Pinpoint the cell where the given text exists, returning its (x, y) midpoint coordinate. 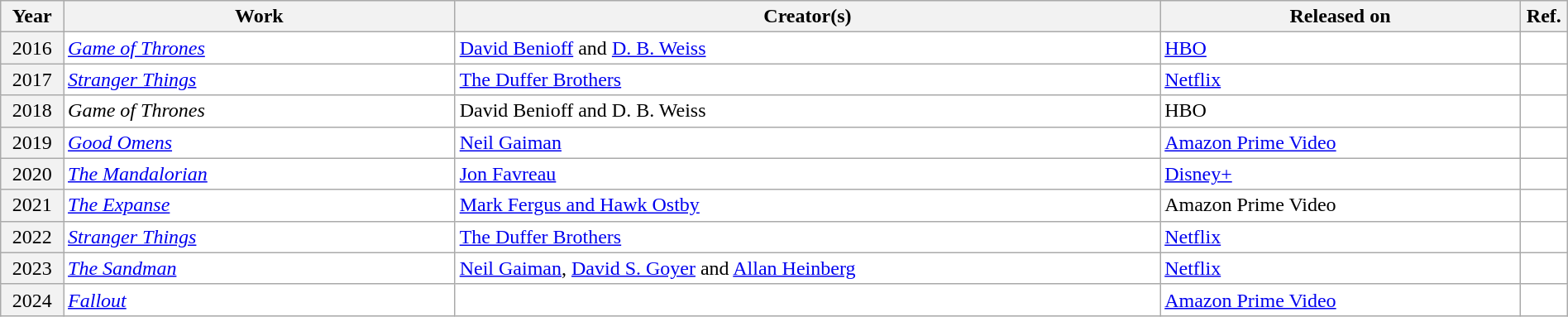
Neil Gaiman, David S. Goyer and Allan Heinberg (807, 268)
Disney+ (1341, 174)
2023 (32, 268)
The Sandman (260, 268)
2020 (32, 174)
Mark Fergus and Hawk Ostby (807, 205)
2024 (32, 300)
2019 (32, 142)
Released on (1341, 17)
The Expanse (260, 205)
The Mandalorian (260, 174)
Jon Favreau (807, 174)
Year (32, 17)
Ref. (1543, 17)
Creator(s) (807, 17)
2021 (32, 205)
2017 (32, 79)
Work (260, 17)
Good Omens (260, 142)
2016 (32, 48)
2018 (32, 111)
2022 (32, 237)
Neil Gaiman (807, 142)
Fallout (260, 300)
